Provide the [x, y] coordinate of the cell's center where the given text is located.  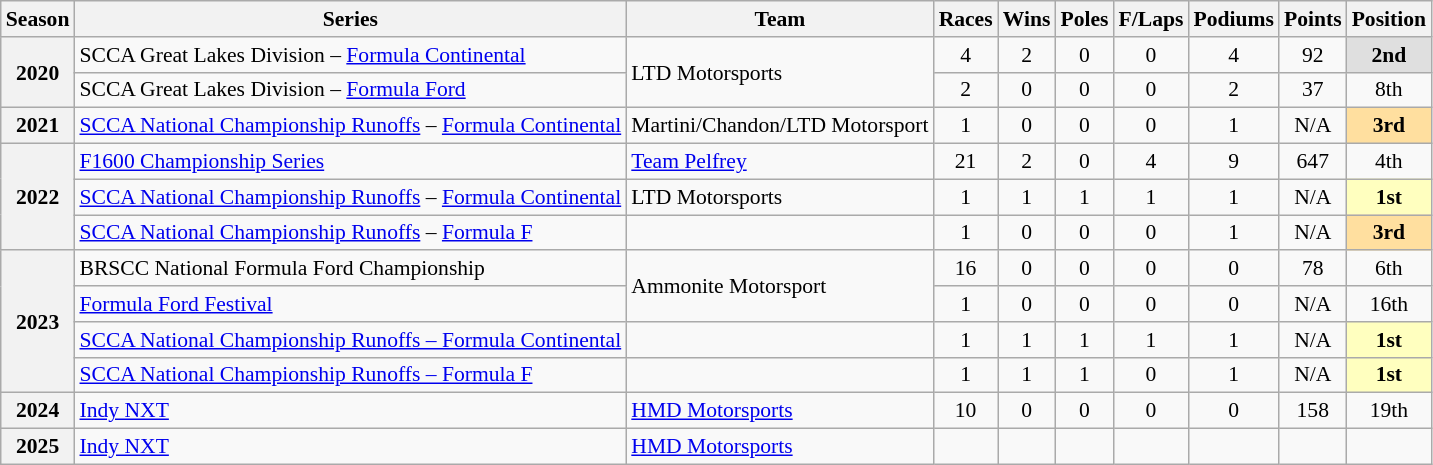
Team Pelfrey [780, 162]
19th [1389, 411]
Races [966, 19]
Series [350, 19]
SCCA Great Lakes Division – Formula Continental [350, 55]
21 [966, 162]
8th [1389, 90]
2020 [38, 72]
92 [1313, 55]
Team [780, 19]
Position [1389, 19]
Ammonite Motorsport [780, 286]
9 [1234, 162]
2021 [38, 126]
Formula Ford Festival [350, 304]
10 [966, 411]
Wins [1027, 19]
Poles [1084, 19]
2024 [38, 411]
2022 [38, 198]
6th [1389, 269]
BRSCC National Formula Ford Championship [350, 269]
Podiums [1234, 19]
F1600 Championship Series [350, 162]
Points [1313, 19]
Martini/Chandon/LTD Motorsport [780, 126]
Season [38, 19]
158 [1313, 411]
2nd [1389, 55]
16th [1389, 304]
78 [1313, 269]
37 [1313, 90]
SCCA Great Lakes Division – Formula Ford [350, 90]
2023 [38, 322]
4th [1389, 162]
647 [1313, 162]
F/Laps [1150, 19]
2025 [38, 447]
16 [966, 269]
